Return (x, y) of the center of cell containing provided text 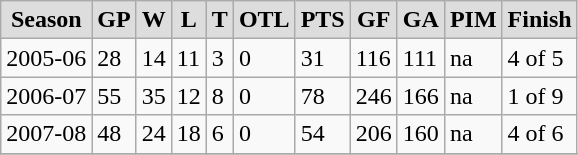
166 (420, 96)
31 (322, 58)
160 (420, 134)
T (220, 20)
2007-08 (46, 134)
18 (188, 134)
GP (114, 20)
246 (374, 96)
Finish (540, 20)
48 (114, 134)
PIM (473, 20)
78 (322, 96)
GA (420, 20)
55 (114, 96)
Season (46, 20)
24 (154, 134)
4 of 5 (540, 58)
L (188, 20)
2006-07 (46, 96)
12 (188, 96)
35 (154, 96)
GF (374, 20)
3 (220, 58)
54 (322, 134)
8 (220, 96)
OTL (264, 20)
116 (374, 58)
11 (188, 58)
28 (114, 58)
1 of 9 (540, 96)
6 (220, 134)
111 (420, 58)
14 (154, 58)
4 of 6 (540, 134)
206 (374, 134)
W (154, 20)
2005-06 (46, 58)
PTS (322, 20)
